Return [X, Y] of the center of cell containing provided text 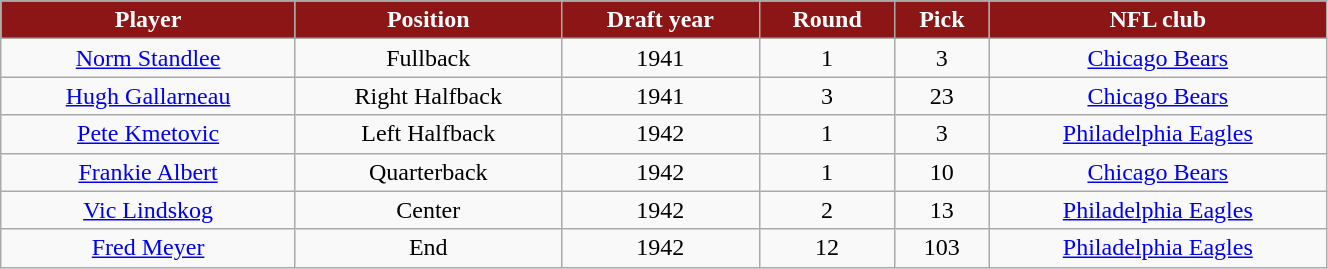
End [428, 248]
Right Halfback [428, 96]
Hugh Gallarneau [148, 96]
Vic Lindskog [148, 210]
12 [828, 248]
Quarterback [428, 172]
Draft year [660, 20]
Position [428, 20]
13 [942, 210]
NFL club [1158, 20]
Frankie Albert [148, 172]
Pick [942, 20]
Fred Meyer [148, 248]
2 [828, 210]
Pete Kmetovic [148, 134]
Player [148, 20]
Left Halfback [428, 134]
Fullback [428, 58]
23 [942, 96]
Round [828, 20]
103 [942, 248]
10 [942, 172]
Center [428, 210]
Norm Standlee [148, 58]
